Return [x, y] of the center of cell containing provided text 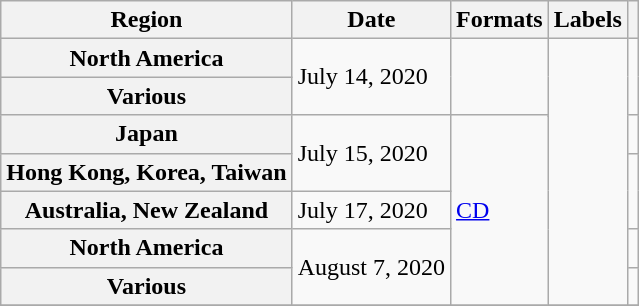
July 15, 2020 [371, 153]
August 7, 2020 [371, 267]
Labels [588, 20]
July 17, 2020 [371, 210]
Australia, New Zealand [146, 210]
Date [371, 20]
CD [500, 210]
July 14, 2020 [371, 77]
Japan [146, 134]
Region [146, 20]
Hong Kong, Korea, Taiwan [146, 172]
Formats [500, 20]
